Pinpoint the cell where the given text exists, returning its [X, Y] midpoint coordinate. 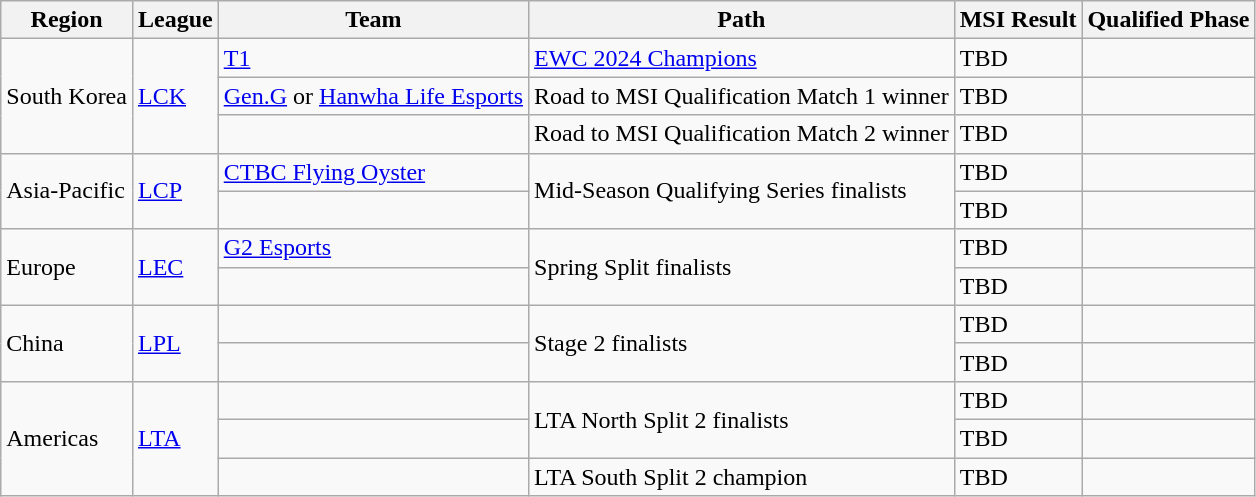
G2 Esports [373, 248]
China [67, 343]
South Korea [67, 96]
Path [742, 20]
LTA South Split 2 champion [742, 477]
CTBC Flying Oyster [373, 172]
MSI Result [1018, 20]
Americas [67, 438]
Europe [67, 267]
EWC 2024 Champions [742, 58]
Asia-Pacific [67, 191]
Stage 2 finalists [742, 343]
League [175, 20]
LCP [175, 191]
Road to MSI Qualification Match 1 winner [742, 96]
LTA [175, 438]
Road to MSI Qualification Match 2 winner [742, 134]
Mid-Season Qualifying Series finalists [742, 191]
Gen.G or Hanwha Life Esports [373, 96]
Spring Split finalists [742, 267]
LPL [175, 343]
Region [67, 20]
T1 [373, 58]
LTA North Split 2 finalists [742, 419]
Team [373, 20]
Qualified Phase [1168, 20]
LEC [175, 267]
LCK [175, 96]
